For the text-containing cell, return its midpoint in (x, y) coordinate format. 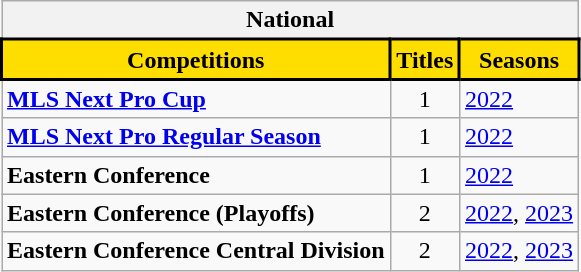
Eastern Conference Central Division (196, 251)
Competitions (196, 60)
Eastern Conference (196, 175)
Seasons (520, 60)
National (290, 20)
Eastern Conference (Playoffs) (196, 213)
Titles (424, 60)
MLS Next Pro Regular Season (196, 137)
MLS Next Pro Cup (196, 98)
